Provide the (x, y) coordinate of the cell's center where the given text is located.  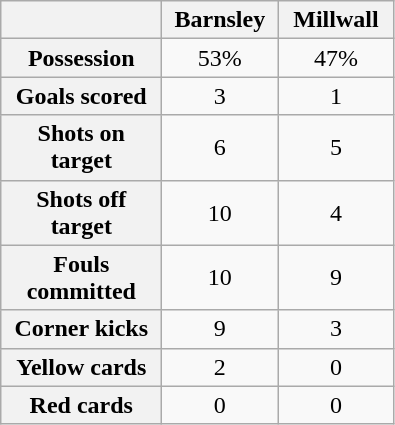
Yellow cards (82, 367)
Shots off target (82, 212)
6 (220, 148)
Goals scored (82, 96)
Corner kicks (82, 329)
Possession (82, 58)
1 (336, 96)
Fouls committed (82, 278)
Barnsley (220, 20)
Millwall (336, 20)
Shots on target (82, 148)
Red cards (82, 405)
2 (220, 367)
5 (336, 148)
47% (336, 58)
4 (336, 212)
53% (220, 58)
